Output the (x, y) coordinate of the center of the cell containing the given text.  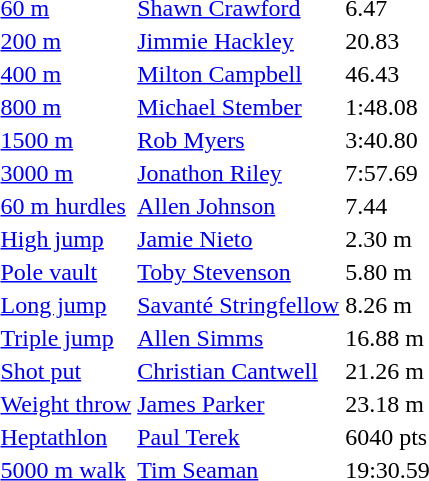
Jimmie Hackley (238, 41)
Savanté Stringfellow (238, 305)
Jamie Nieto (238, 239)
Paul Terek (238, 437)
Jonathon Riley (238, 173)
Christian Cantwell (238, 371)
Allen Simms (238, 338)
Allen Johnson (238, 206)
Michael Stember (238, 107)
Milton Campbell (238, 74)
Toby Stevenson (238, 272)
Rob Myers (238, 140)
James Parker (238, 404)
